Scan for the cell matching the given text and deliver its [X, Y] coordinate at center. 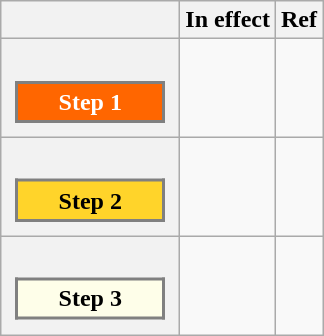
In effect [228, 20]
Ref [300, 20]
